Locate the cell with the specified text and output its (x, y) center coordinate. 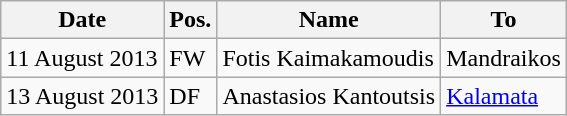
13 August 2013 (82, 96)
Kalamata (504, 96)
Fotis Kaimakamoudis (329, 58)
Name (329, 20)
Pos. (190, 20)
Anastasios Kantoutsis (329, 96)
FW (190, 58)
Date (82, 20)
To (504, 20)
11 August 2013 (82, 58)
DF (190, 96)
Mandraikos (504, 58)
